Provide the [x, y] coordinate of the cell's center where the given text is located.  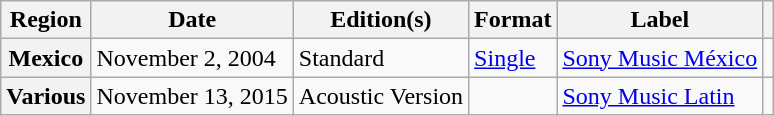
Format [513, 20]
Edition(s) [380, 20]
Date [192, 20]
Mexico [46, 58]
November 13, 2015 [192, 96]
Various [46, 96]
Label [660, 20]
Sony Music México [660, 58]
Acoustic Version [380, 96]
Single [513, 58]
Region [46, 20]
Sony Music Latin [660, 96]
Standard [380, 58]
November 2, 2004 [192, 58]
